Return [X, Y] of the center of cell containing provided text 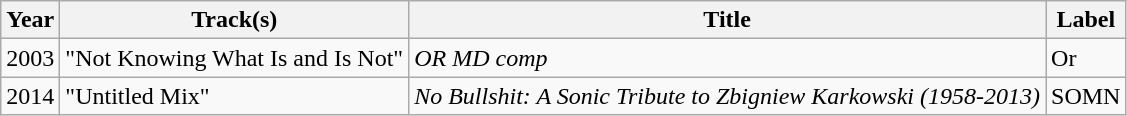
Or [1086, 58]
Track(s) [234, 20]
Label [1086, 20]
Year [30, 20]
"Untitled Mix" [234, 96]
2003 [30, 58]
Title [728, 20]
"Not Knowing What Is and Is Not" [234, 58]
No Bullshit: A Sonic Tribute to Zbigniew Karkowski (1958-2013) [728, 96]
SOMN [1086, 96]
2014 [30, 96]
OR MD comp [728, 58]
